Locate the cell with the specified text and output its (X, Y) center coordinate. 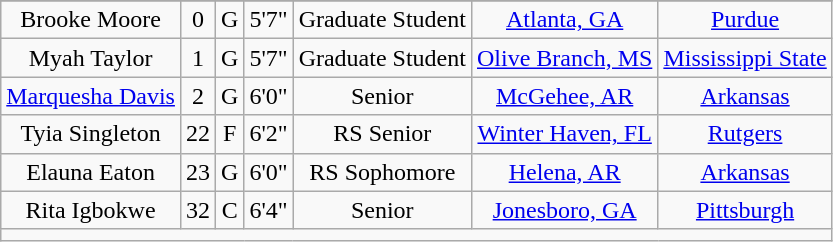
6'4" (268, 210)
RS Sophomore (382, 172)
RS Senior (382, 134)
Rutgers (745, 134)
32 (198, 210)
0 (198, 20)
22 (198, 134)
Rita Igbokwe (91, 210)
McGehee, AR (564, 96)
Elauna Eaton (91, 172)
Purdue (745, 20)
Pittsburgh (745, 210)
23 (198, 172)
Winter Haven, FL (564, 134)
1 (198, 58)
Marquesha Davis (91, 96)
Tyia Singleton (91, 134)
6'2" (268, 134)
C (230, 210)
Atlanta, GA (564, 20)
Helena, AR (564, 172)
2 (198, 96)
Mississippi State (745, 58)
Brooke Moore (91, 20)
Olive Branch, MS (564, 58)
Myah Taylor (91, 58)
Jonesboro, GA (564, 210)
F (230, 134)
